Locate the cell with the specified text and output its [X, Y] center coordinate. 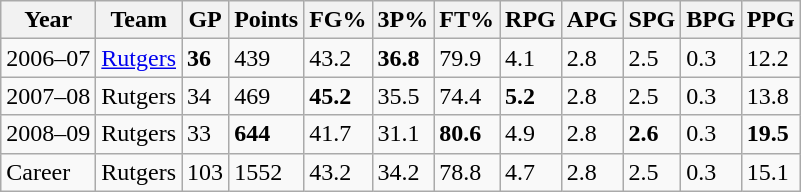
13.8 [770, 96]
78.8 [467, 172]
PPG [770, 20]
3P% [403, 20]
644 [266, 134]
2008–09 [48, 134]
Points [266, 20]
FT% [467, 20]
439 [266, 58]
RPG [531, 20]
80.6 [467, 134]
APG [592, 20]
GP [206, 20]
Year [48, 20]
2006–07 [48, 58]
34.2 [403, 172]
35.5 [403, 96]
15.1 [770, 172]
36 [206, 58]
79.9 [467, 58]
4.1 [531, 58]
BPG [711, 20]
Career [48, 172]
41.7 [338, 134]
5.2 [531, 96]
2.6 [652, 134]
Team [139, 20]
33 [206, 134]
4.9 [531, 134]
45.2 [338, 96]
SPG [652, 20]
12.2 [770, 58]
31.1 [403, 134]
34 [206, 96]
2007–08 [48, 96]
469 [266, 96]
1552 [266, 172]
103 [206, 172]
19.5 [770, 134]
FG% [338, 20]
4.7 [531, 172]
36.8 [403, 58]
74.4 [467, 96]
